Pinpoint the cell where the given text exists, returning its [x, y] midpoint coordinate. 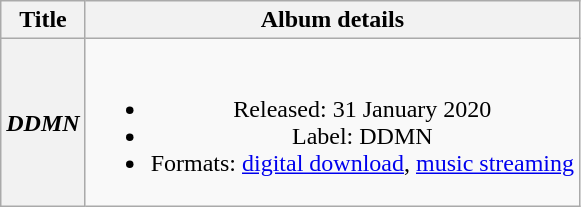
Title [43, 20]
Album details [332, 20]
Released: 31 January 2020Label: DDMNFormats: digital download, music streaming [332, 122]
DDMN [43, 122]
